Scan for the cell matching the given text and deliver its [x, y] coordinate at center. 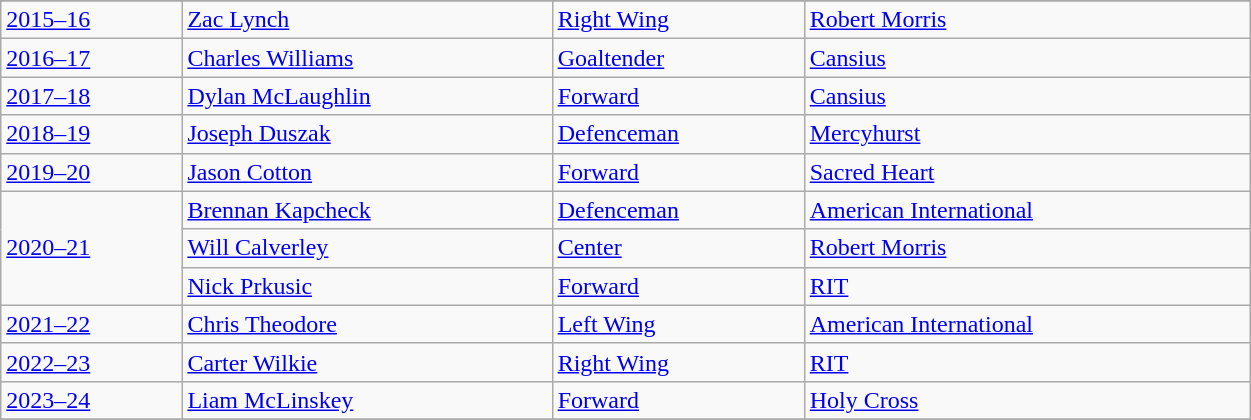
2020–21 [92, 248]
2016–17 [92, 58]
Goaltender [678, 58]
Carter Wilkie [367, 362]
2018–19 [92, 134]
2015–16 [92, 20]
Nick Prkusic [367, 286]
2021–22 [92, 324]
Holy Cross [1027, 400]
Brennan Kapcheck [367, 210]
Zac Lynch [367, 20]
2022–23 [92, 362]
2019–20 [92, 172]
Joseph Duszak [367, 134]
Dylan McLaughlin [367, 96]
Left Wing [678, 324]
Sacred Heart [1027, 172]
Mercyhurst [1027, 134]
Liam McLinskey [367, 400]
Will Calverley [367, 248]
Jason Cotton [367, 172]
Charles Williams [367, 58]
2017–18 [92, 96]
2023–24 [92, 400]
Chris Theodore [367, 324]
Center [678, 248]
